From the cell containing the given text, extract its center point as [X, Y] coordinate. 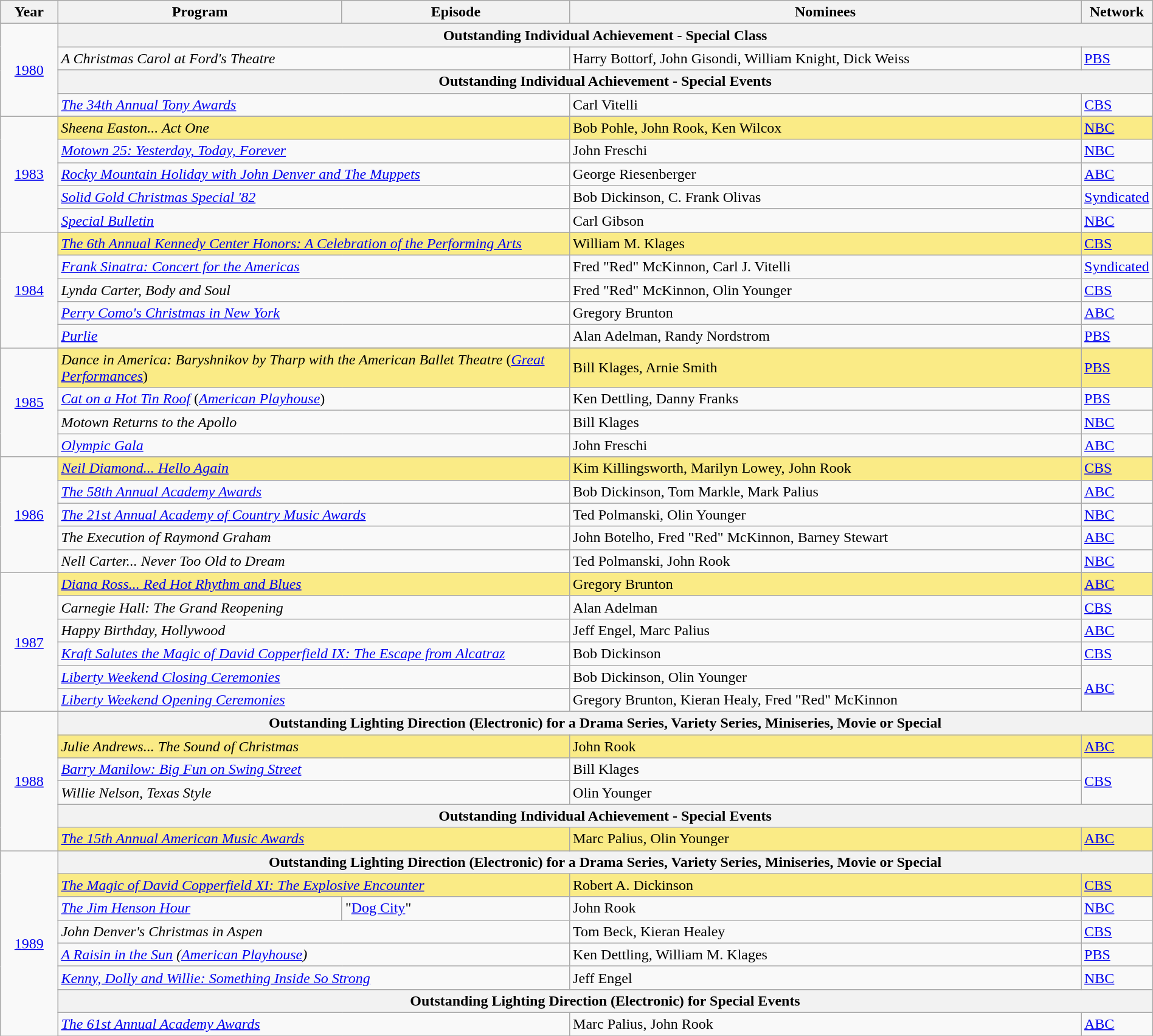
A Christmas Carol at Ford's Theatre [314, 58]
Harry Bottorf, John Gisondi, William Knight, Dick Weiss [826, 58]
Liberty Weekend Opening Ceremonies [314, 700]
The 58th Annual Academy Awards [314, 492]
Lynda Carter, Body and Soul [314, 290]
Cat on a Hot Tin Roof (American Playhouse) [314, 399]
Purlie [314, 336]
Julie Andrews... The Sound of Christmas [314, 746]
Bob Dickinson, Tom Markle, Mark Palius [826, 492]
1987 [29, 642]
Perry Como's Christmas in New York [314, 313]
Nell Carter... Never Too Old to Dream [314, 561]
1983 [29, 174]
Robert A. Dickinson [826, 885]
Marc Palius, Olin Younger [826, 839]
Bob Dickinson [826, 653]
1984 [29, 290]
1985 [29, 403]
Liberty Weekend Closing Ceremonies [314, 677]
Willie Nelson, Texas Style [314, 793]
Carl Vitelli [826, 105]
Ken Dettling, William M. Klages [826, 954]
Jeff Engel, Marc Palius [826, 630]
The Magic of David Copperfield XI: The Explosive Encounter [314, 885]
Special Bulletin [314, 220]
Kenny, Dolly and Willie: Something Inside So Strong [314, 978]
George Riesenberger [826, 174]
Carl Gibson [826, 220]
Bob Pohle, John Rook, Ken Wilcox [826, 128]
Episode [455, 12]
Motown 25: Yesterday, Today, Forever [314, 151]
John Denver's Christmas in Aspen [314, 931]
1986 [29, 515]
Network [1117, 12]
Olympic Gala [314, 445]
Barry Manilow: Big Fun on Swing Street [314, 770]
1988 [29, 781]
Gregory Brunton, Kieran Healy, Fred "Red" McKinnon [826, 700]
The 15th Annual American Music Awards [314, 839]
Jeff Engel [826, 978]
The 34th Annual Tony Awards [314, 105]
Outstanding Lighting Direction (Electronic) for Special Events [605, 1001]
A Raisin in the Sun (American Playhouse) [314, 954]
Outstanding Individual Achievement - Special Class [605, 35]
The 21st Annual Academy of Country Music Awards [314, 515]
Ted Polmanski, Olin Younger [826, 515]
The 61st Annual Academy Awards [314, 1024]
Fred "Red" McKinnon, Olin Younger [826, 290]
Tom Beck, Kieran Healey [826, 931]
Marc Palius, John Rook [826, 1024]
"Dog City" [455, 908]
Rocky Mountain Holiday with John Denver and The Muppets [314, 174]
Bob Dickinson, Olin Younger [826, 677]
Sheena Easton... Act One [314, 128]
Bob Dickinson, C. Frank Olivas [826, 197]
William M. Klages [826, 243]
Dance in America: Baryshnikov by Tharp with the American Ballet Theatre (Great Performances) [314, 367]
Alan Adelman [826, 607]
The Jim Henson Hour [200, 908]
The 6th Annual Kennedy Center Honors: A Celebration of the Performing Arts [314, 243]
Kim Killingsworth, Marilyn Lowey, John Rook [826, 468]
Solid Gold Christmas Special '82 [314, 197]
Motown Returns to the Apollo [314, 422]
1989 [29, 943]
Happy Birthday, Hollywood [314, 630]
Kraft Salutes the Magic of David Copperfield IX: The Escape from Alcatraz [314, 653]
Year [29, 12]
Neil Diamond... Hello Again [314, 468]
Olin Younger [826, 793]
Program [200, 12]
Ken Dettling, Danny Franks [826, 399]
Fred "Red" McKinnon, Carl J. Vitelli [826, 266]
Nominees [826, 12]
The Execution of Raymond Graham [314, 538]
John Botelho, Fred "Red" McKinnon, Barney Stewart [826, 538]
Alan Adelman, Randy Nordstrom [826, 336]
Diana Ross... Red Hot Rhythm and Blues [314, 584]
Frank Sinatra: Concert for the Americas [314, 266]
Bill Klages, Arnie Smith [826, 367]
1980 [29, 70]
Carnegie Hall: The Grand Reopening [314, 607]
Ted Polmanski, John Rook [826, 561]
